Locate the cell with the specified text and output its [x, y] center coordinate. 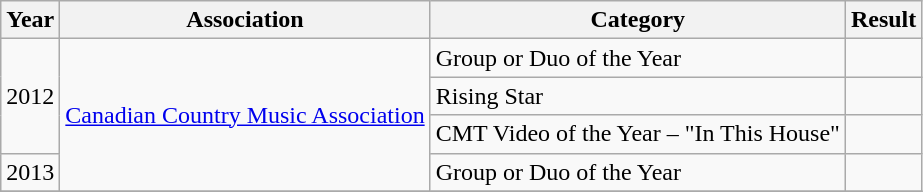
Canadian Country Music Association [245, 115]
Association [245, 20]
2013 [30, 172]
CMT Video of the Year – "In This House" [638, 134]
Rising Star [638, 96]
Category [638, 20]
2012 [30, 96]
Year [30, 20]
Result [883, 20]
